Extract the (X, Y) coordinate from the center of the cell holding the provided text.  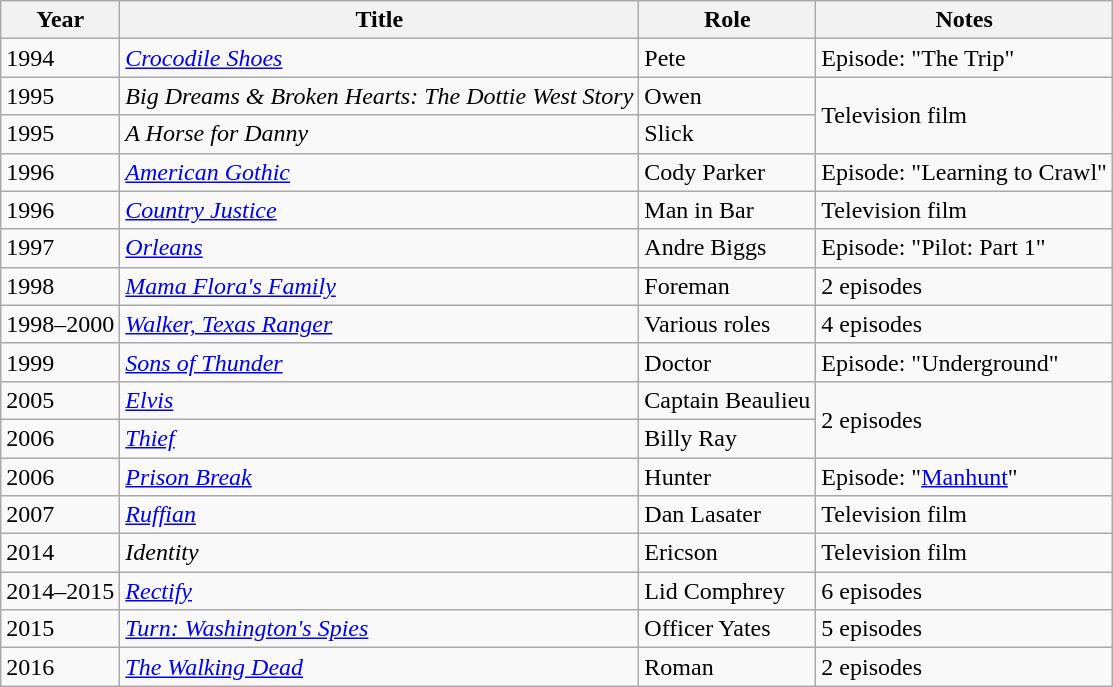
Owen (728, 96)
1998–2000 (60, 324)
Episode: "The Trip" (964, 58)
Big Dreams & Broken Hearts: The Dottie West Story (380, 96)
Roman (728, 667)
Pete (728, 58)
1999 (60, 362)
Sons of Thunder (380, 362)
Andre Biggs (728, 248)
Turn: Washington's Spies (380, 629)
Episode: "Manhunt" (964, 477)
Walker, Texas Ranger (380, 324)
Prison Break (380, 477)
Hunter (728, 477)
1998 (60, 286)
2015 (60, 629)
Mama Flora's Family (380, 286)
Episode: "Underground" (964, 362)
American Gothic (380, 172)
Various roles (728, 324)
2016 (60, 667)
4 episodes (964, 324)
Role (728, 20)
2007 (60, 515)
2014–2015 (60, 591)
Foreman (728, 286)
Crocodile Shoes (380, 58)
1997 (60, 248)
Captain Beaulieu (728, 400)
Dan Lasater (728, 515)
Lid Comphrey (728, 591)
Man in Bar (728, 210)
A Horse for Danny (380, 134)
Doctor (728, 362)
1994 (60, 58)
Billy Ray (728, 438)
Ruffian (380, 515)
Episode: "Pilot: Part 1" (964, 248)
5 episodes (964, 629)
Ericson (728, 553)
Officer Yates (728, 629)
6 episodes (964, 591)
2005 (60, 400)
Thief (380, 438)
Rectify (380, 591)
Slick (728, 134)
Year (60, 20)
2014 (60, 553)
Cody Parker (728, 172)
Elvis (380, 400)
The Walking Dead (380, 667)
Notes (964, 20)
Episode: "Learning to Crawl" (964, 172)
Title (380, 20)
Country Justice (380, 210)
Identity (380, 553)
Orleans (380, 248)
